Detect which cell encompasses the target text, then output its (x, y) center coordinate. 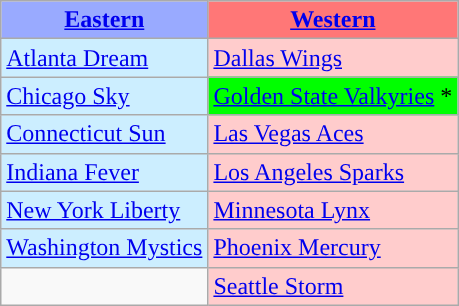
Las Vegas Aces (333, 134)
Atlanta Dream (104, 58)
Chicago Sky (104, 96)
Connecticut Sun (104, 134)
Los Angeles Sparks (333, 172)
Washington Mystics (104, 248)
Dallas Wings (333, 58)
Indiana Fever (104, 172)
Golden State Valkyries * (333, 96)
Seattle Storm (333, 286)
Phoenix Mercury (333, 248)
Western (333, 20)
Minnesota Lynx (333, 210)
New York Liberty (104, 210)
Eastern (104, 20)
